Identify which cell holds the provided text, then report its (x, y) central coordinate. 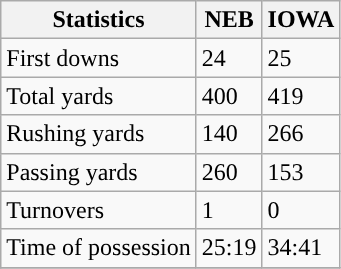
140 (229, 134)
Turnovers (99, 210)
Rushing yards (99, 134)
NEB (229, 20)
Statistics (99, 20)
24 (229, 58)
Total yards (99, 96)
0 (301, 210)
419 (301, 96)
25:19 (229, 248)
34:41 (301, 248)
IOWA (301, 20)
260 (229, 172)
153 (301, 172)
Passing yards (99, 172)
400 (229, 96)
Time of possession (99, 248)
1 (229, 210)
25 (301, 58)
266 (301, 134)
First downs (99, 58)
